Provide the (x, y) coordinate of the cell's center where the given text is located.  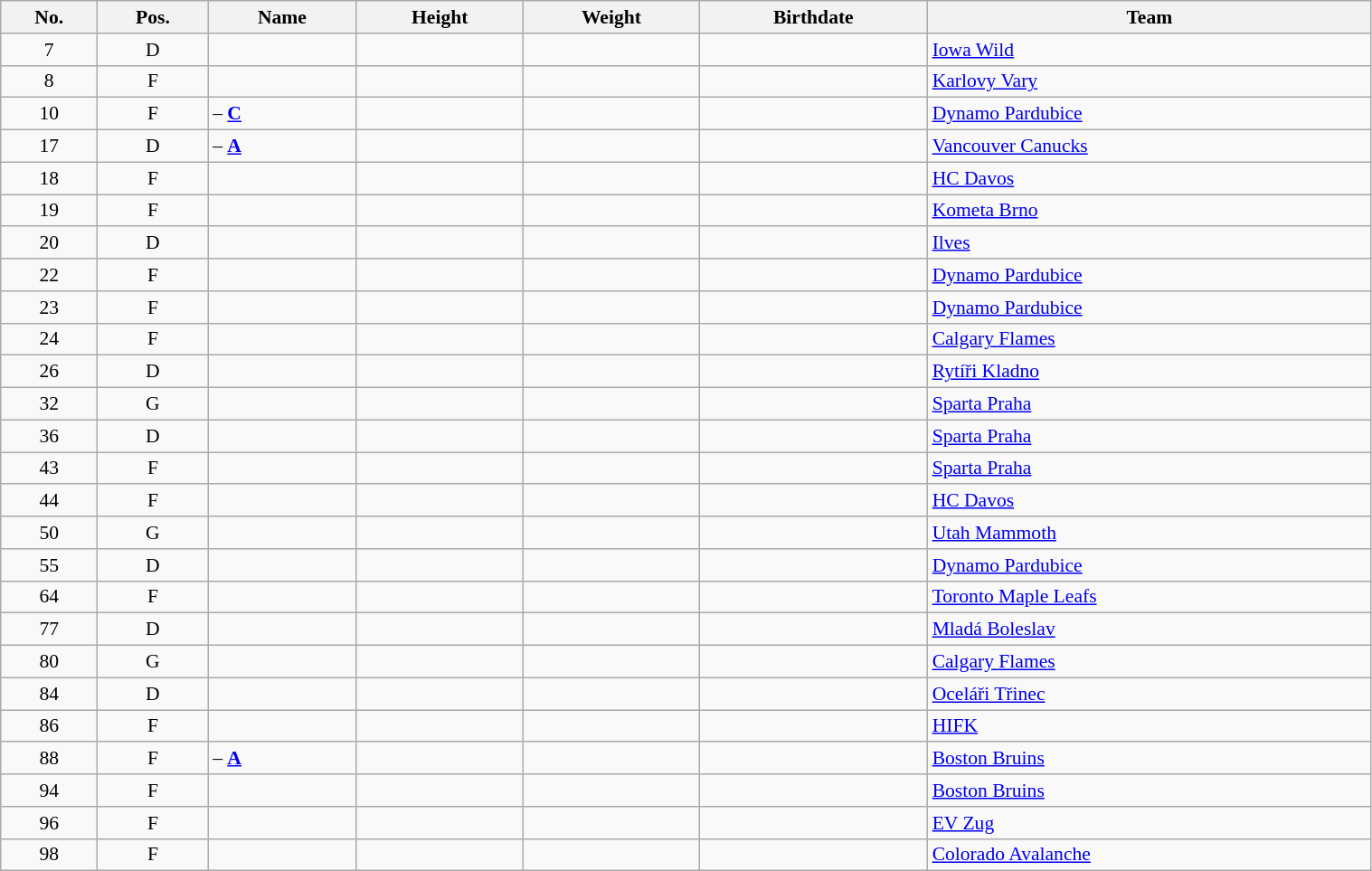
10 (49, 114)
19 (49, 211)
24 (49, 339)
32 (49, 404)
88 (49, 759)
50 (49, 533)
HIFK (1150, 726)
Toronto Maple Leafs (1150, 597)
8 (49, 81)
Team (1150, 17)
Birthdate (813, 17)
Ilves (1150, 243)
94 (49, 791)
Kometa Brno (1150, 211)
23 (49, 308)
Mladá Boleslav (1150, 630)
Iowa Wild (1150, 50)
– C (282, 114)
22 (49, 275)
17 (49, 147)
Weight (611, 17)
Rytíři Kladno (1150, 372)
20 (49, 243)
Pos. (153, 17)
86 (49, 726)
Vancouver Canucks (1150, 147)
43 (49, 469)
64 (49, 597)
7 (49, 50)
77 (49, 630)
84 (49, 694)
Name (282, 17)
Oceláři Třinec (1150, 694)
55 (49, 565)
No. (49, 17)
Karlovy Vary (1150, 81)
Utah Mammoth (1150, 533)
98 (49, 855)
36 (49, 436)
80 (49, 662)
EV Zug (1150, 823)
96 (49, 823)
44 (49, 501)
Colorado Avalanche (1150, 855)
26 (49, 372)
Height (440, 17)
18 (49, 178)
